Identify which cell holds the provided text, then report its [X, Y] central coordinate. 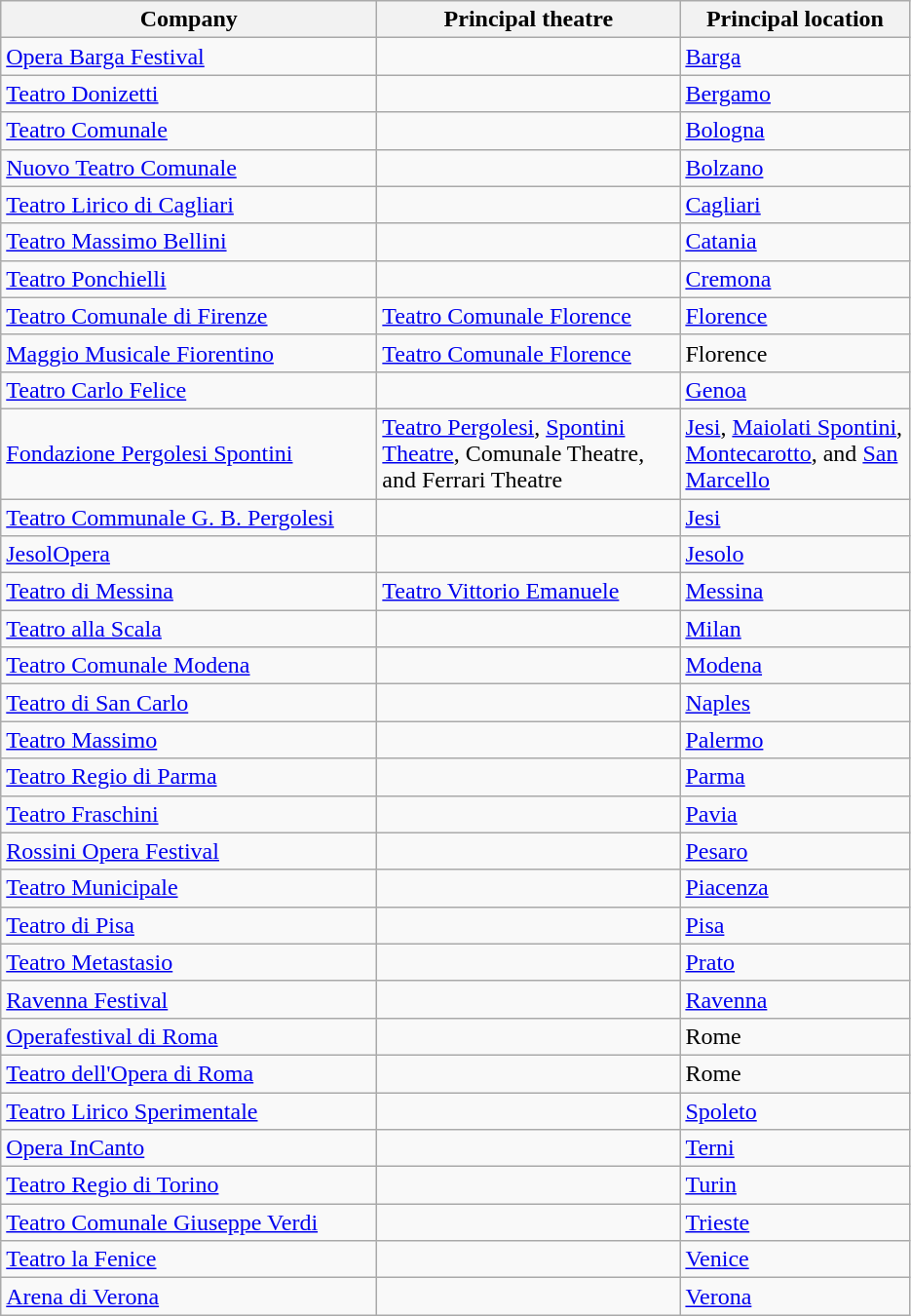
Opera InCanto [189, 1148]
Palermo [795, 740]
Company [189, 19]
Teatro di San Carlo [189, 703]
Teatro Comunale Modena [189, 666]
Teatro Communale G. B. Pergolesi [189, 518]
Genoa [795, 390]
Teatro di Pisa [189, 925]
Turin [795, 1185]
Teatro Lirico Sperimentale [189, 1110]
Modena [795, 666]
Teatro Ponchielli [189, 279]
Cagliari [795, 205]
Naples [795, 703]
Teatro la Fenice [189, 1259]
Spoleto [795, 1110]
Teatro Comunale [189, 131]
Catania [795, 242]
Arena di Verona [189, 1297]
Principal location [795, 19]
Bergamo [795, 94]
Pavia [795, 814]
Teatro alla Scala [189, 629]
Teatro di Messina [189, 592]
Teatro Donizetti [189, 94]
Operafestival di Roma [189, 1036]
Teatro Fraschini [189, 814]
Barga [795, 57]
Teatro Comunale Giuseppe Verdi [189, 1222]
Teatro Comunale di Firenze [189, 316]
Teatro Regio di Torino [189, 1185]
Principal theatre [528, 19]
Trieste [795, 1222]
Venice [795, 1259]
Terni [795, 1148]
JesolOpera [189, 555]
Opera Barga Festival [189, 57]
Cremona [795, 279]
Verona [795, 1297]
Prato [795, 962]
Parma [795, 777]
Jesi [795, 518]
Teatro Carlo Felice [189, 390]
Teatro Regio di Parma [189, 777]
Teatro Municipale [189, 888]
Bolzano [795, 168]
Rossini Opera Festival [189, 851]
Teatro Massimo [189, 740]
Jesi, Maiolati Spontini, Montecarotto, and San Marcello [795, 453]
Teatro dell'Opera di Roma [189, 1073]
Jesolo [795, 555]
Piacenza [795, 888]
Ravenna Festival [189, 999]
Ravenna [795, 999]
Fondazione Pergolesi Spontini [189, 453]
Messina [795, 592]
Pisa [795, 925]
Teatro Massimo Bellini [189, 242]
Teatro Vittorio Emanuele [528, 592]
Teatro Pergolesi, Spontini Theatre, Comunale Theatre, and Ferrari Theatre [528, 453]
Pesaro [795, 851]
Nuovo Teatro Comunale [189, 168]
Teatro Lirico di Cagliari [189, 205]
Bologna [795, 131]
Milan [795, 629]
Maggio Musicale Fiorentino [189, 353]
Teatro Metastasio [189, 962]
